Output the [x, y] coordinate of the center of the cell containing the given text.  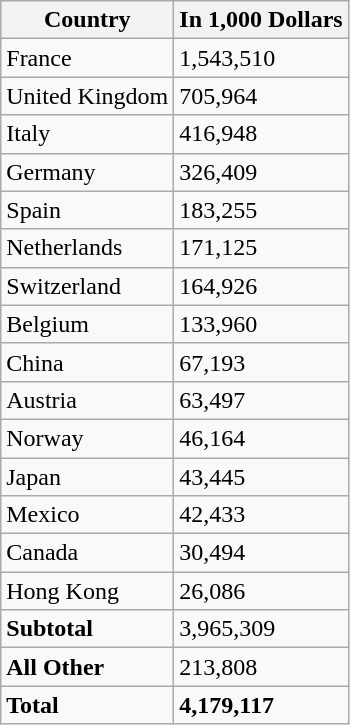
Germany [88, 172]
Canada [88, 553]
43,445 [261, 477]
All Other [88, 667]
705,964 [261, 96]
67,193 [261, 362]
183,255 [261, 210]
China [88, 362]
United Kingdom [88, 96]
Mexico [88, 515]
1,543,510 [261, 58]
3,965,309 [261, 629]
Netherlands [88, 248]
Spain [88, 210]
France [88, 58]
63,497 [261, 400]
Belgium [88, 324]
171,125 [261, 248]
Italy [88, 134]
In 1,000 Dollars [261, 20]
Subtotal [88, 629]
Country [88, 20]
4,179,117 [261, 705]
326,409 [261, 172]
Hong Kong [88, 591]
30,494 [261, 553]
Switzerland [88, 286]
133,960 [261, 324]
416,948 [261, 134]
Japan [88, 477]
Austria [88, 400]
26,086 [261, 591]
164,926 [261, 286]
Total [88, 705]
42,433 [261, 515]
46,164 [261, 438]
Norway [88, 438]
213,808 [261, 667]
